For the text-containing cell, return its midpoint in (x, y) coordinate format. 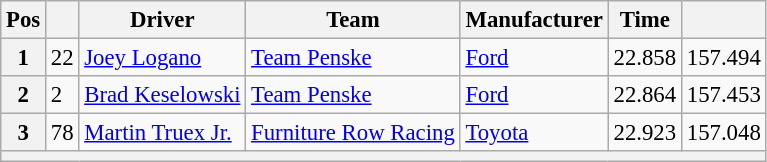
Joey Logano (162, 58)
Toyota (534, 133)
Martin Truex Jr. (162, 133)
157.494 (724, 58)
Team (353, 20)
1 (24, 58)
22.923 (644, 133)
22.864 (644, 95)
Brad Keselowski (162, 95)
Manufacturer (534, 20)
157.453 (724, 95)
3 (24, 133)
Furniture Row Racing (353, 133)
Time (644, 20)
157.048 (724, 133)
22.858 (644, 58)
78 (62, 133)
Pos (24, 20)
Driver (162, 20)
22 (62, 58)
